Search for the cell housing the specified text and yield its (x, y) center coordinate. 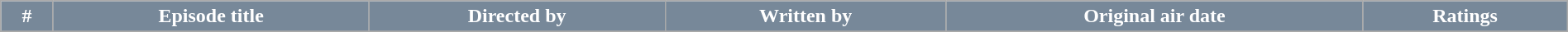
Original air date (1154, 16)
Episode title (211, 16)
Written by (806, 16)
# (27, 16)
Ratings (1465, 16)
Directed by (517, 16)
